Pinpoint the cell where the given text exists, returning its [x, y] midpoint coordinate. 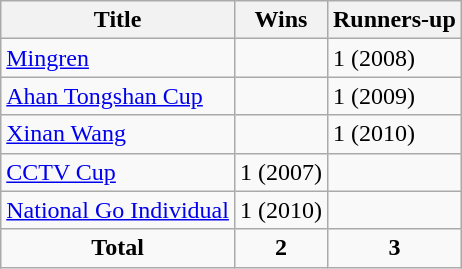
Wins [280, 20]
Title [118, 20]
Xinan Wang [118, 134]
1 (2008) [394, 58]
1 (2007) [280, 172]
National Go Individual [118, 210]
Total [118, 248]
3 [394, 248]
CCTV Cup [118, 172]
Runners-up [394, 20]
1 (2009) [394, 96]
2 [280, 248]
Mingren [118, 58]
Ahan Tongshan Cup [118, 96]
